Return the (x, y) coordinate for the center point of the cell that contains the specified text.  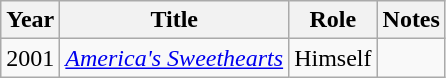
Role (333, 20)
Himself (333, 58)
Notes (411, 20)
America's Sweethearts (174, 58)
2001 (30, 58)
Title (174, 20)
Year (30, 20)
